Scan for the cell matching the given text and deliver its (X, Y) coordinate at center. 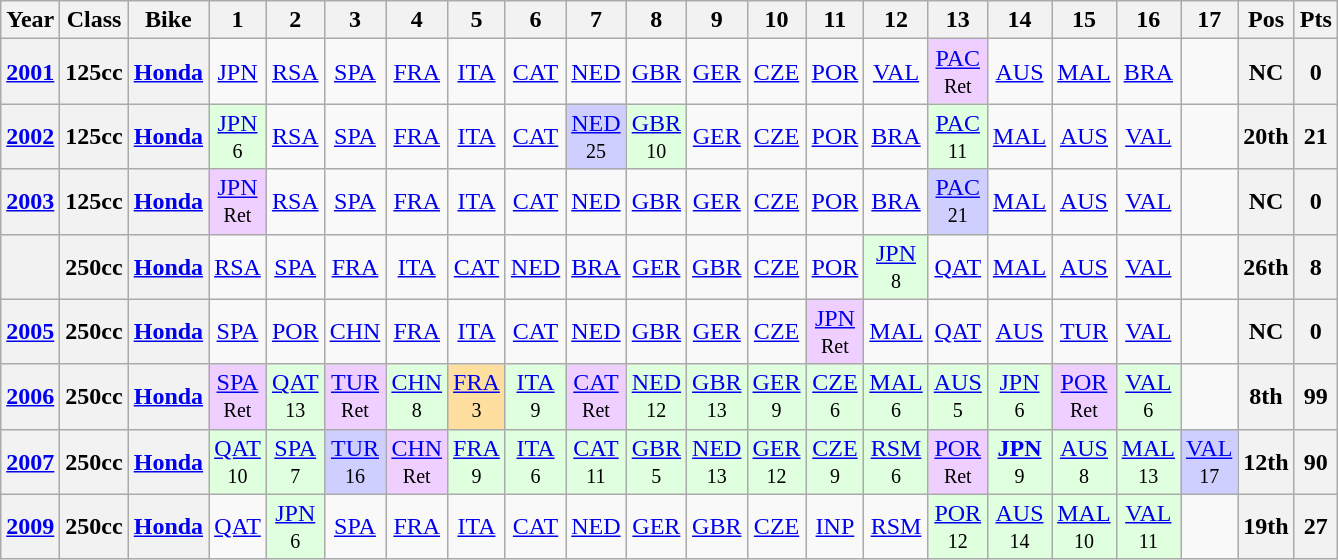
NED12 (656, 396)
RSM (896, 526)
ITA9 (535, 396)
GBR10 (656, 136)
10 (776, 20)
2007 (30, 462)
Pos (1266, 20)
2001 (30, 72)
CATRet (596, 396)
CAT11 (596, 462)
INP (835, 526)
MAL6 (896, 396)
TUR (1084, 332)
CZE9 (835, 462)
99 (1316, 396)
TURRet (355, 396)
MAL13 (1148, 462)
Bike (168, 20)
FRA9 (477, 462)
CHNRet (417, 462)
AUS5 (958, 396)
MAL10 (1084, 526)
90 (1316, 462)
8th (1266, 396)
TUR16 (355, 462)
JPN9 (1019, 462)
PAC21 (958, 202)
CHN (355, 332)
QAT10 (238, 462)
4 (417, 20)
2 (295, 20)
POR12 (958, 526)
NED25 (596, 136)
20th (1266, 136)
1 (238, 20)
Pts (1316, 20)
27 (1316, 526)
26th (1266, 266)
2003 (30, 202)
5 (477, 20)
VAL6 (1148, 396)
15 (1084, 20)
12th (1266, 462)
12 (896, 20)
AUS14 (1019, 526)
17 (1210, 20)
14 (1019, 20)
NED13 (717, 462)
GER12 (776, 462)
2005 (30, 332)
7 (596, 20)
19th (1266, 526)
Class (94, 20)
VAL17 (1210, 462)
PAC11 (958, 136)
2009 (30, 526)
CZE6 (835, 396)
Year (30, 20)
2006 (30, 396)
GBR13 (717, 396)
QAT13 (295, 396)
11 (835, 20)
GER9 (776, 396)
VAL11 (1148, 526)
RSM6 (896, 462)
2002 (30, 136)
SPA7 (295, 462)
9 (717, 20)
6 (535, 20)
ITA6 (535, 462)
13 (958, 20)
21 (1316, 136)
GBR5 (656, 462)
JPN (238, 72)
FRA3 (477, 396)
CHN8 (417, 396)
PACRet (958, 72)
SPARet (238, 396)
AUS8 (1084, 462)
3 (355, 20)
16 (1148, 20)
JPN8 (896, 266)
